Locate the cell with the specified text and output its (X, Y) center coordinate. 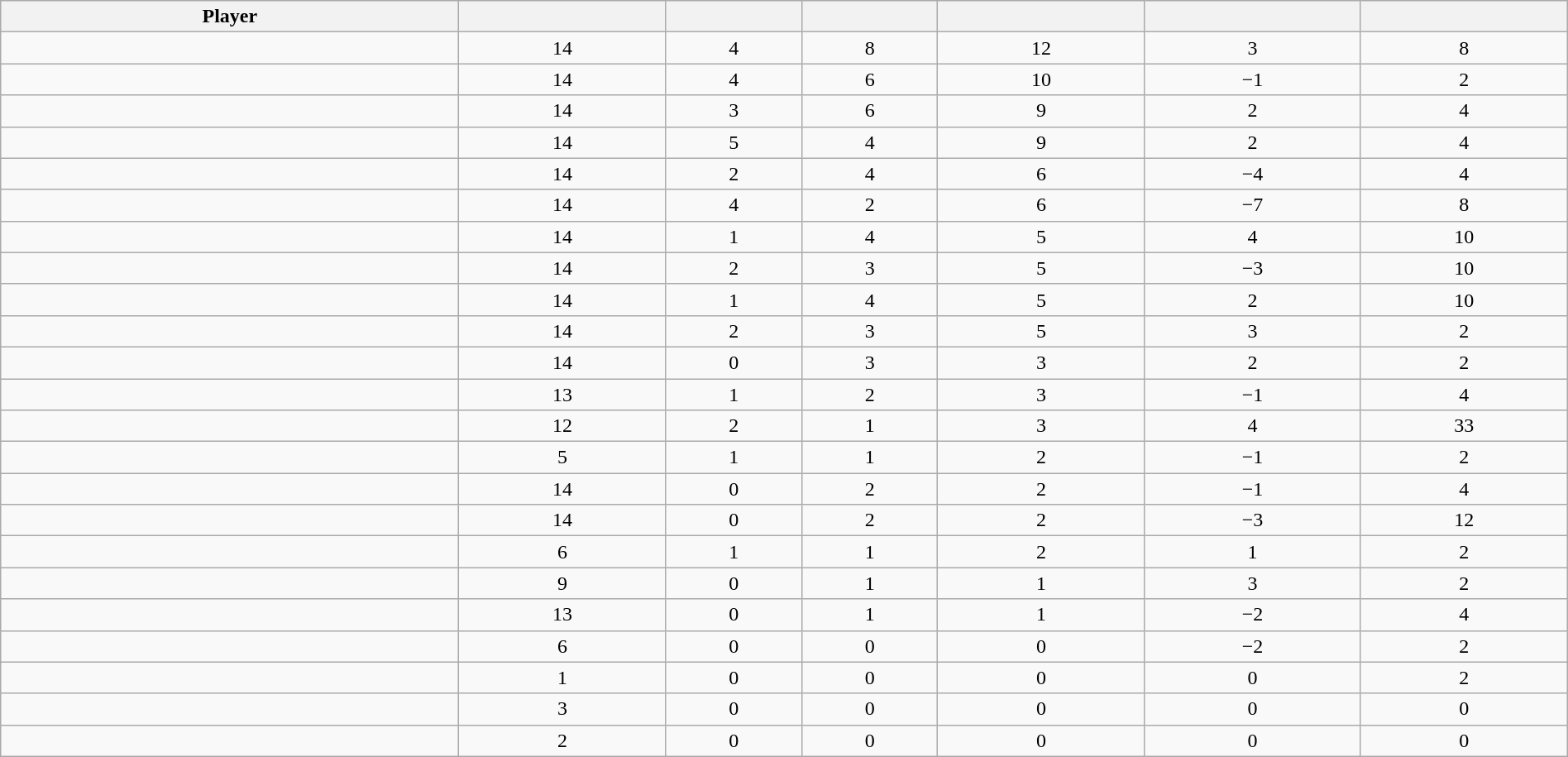
Player (230, 17)
−7 (1252, 205)
−4 (1252, 174)
33 (1464, 426)
